Search for the cell housing the specified text and yield its [x, y] center coordinate. 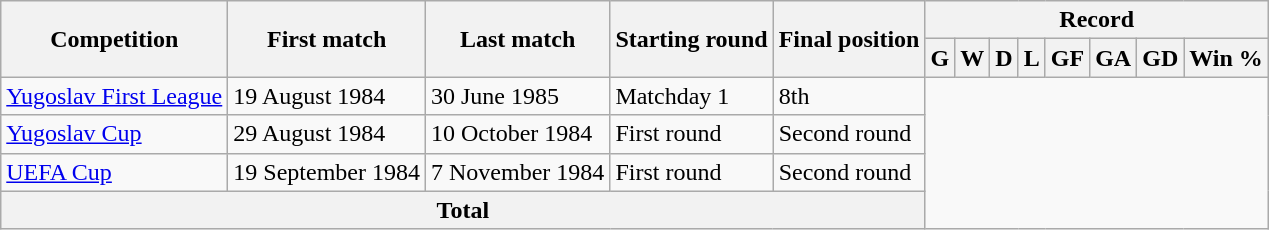
Record [1096, 20]
Final position [849, 39]
19 September 1984 [327, 172]
First match [327, 39]
29 August 1984 [327, 134]
G [940, 58]
UEFA Cup [114, 172]
Win % [1226, 58]
Yugoslav Cup [114, 134]
D [1004, 58]
8th [849, 96]
19 August 1984 [327, 96]
Starting round [692, 39]
Competition [114, 39]
GF [1067, 58]
7 November 1984 [517, 172]
Yugoslav First League [114, 96]
Last match [517, 39]
30 June 1985 [517, 96]
Total [463, 210]
W [972, 58]
GD [1160, 58]
GA [1114, 58]
Matchday 1 [692, 96]
L [1032, 58]
10 October 1984 [517, 134]
